Pinpoint the cell where the given text exists, returning its [x, y] midpoint coordinate. 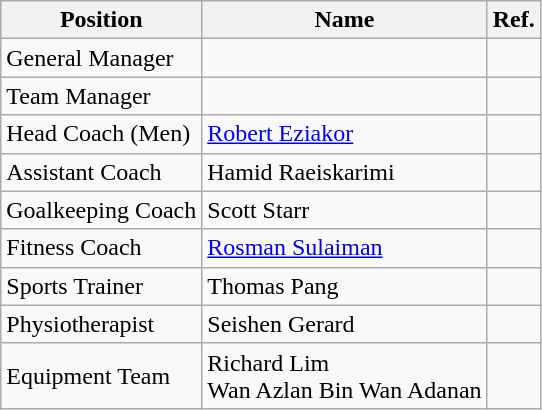
Assistant Coach [102, 172]
General Manager [102, 58]
Equipment Team [102, 376]
Goalkeeping Coach [102, 210]
Scott Starr [344, 210]
Fitness Coach [102, 248]
Rosman Sulaiman [344, 248]
Hamid Raeiskarimi [344, 172]
Richard Lim Wan Azlan Bin Wan Adanan [344, 376]
Seishen Gerard [344, 324]
Sports Trainer [102, 286]
Ref. [514, 20]
Robert Eziakor [344, 134]
Thomas Pang [344, 286]
Head Coach (Men) [102, 134]
Team Manager [102, 96]
Physiotherapist [102, 324]
Position [102, 20]
Name [344, 20]
